Provide the [x, y] coordinate of the cell's center where the given text is located.  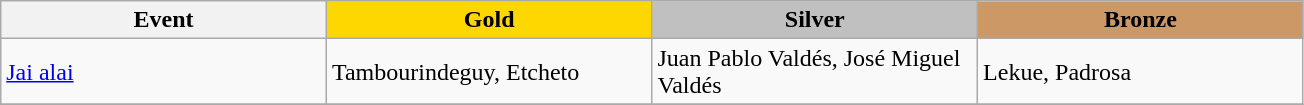
Lekue, Padrosa [1141, 72]
Tambourindeguy, Etcheto [489, 72]
Juan Pablo Valdés, José Miguel Valdés [815, 72]
Event [164, 20]
Jai alai [164, 72]
Gold [489, 20]
Silver [815, 20]
Bronze [1141, 20]
